Search for the cell housing the specified text and yield its (x, y) center coordinate. 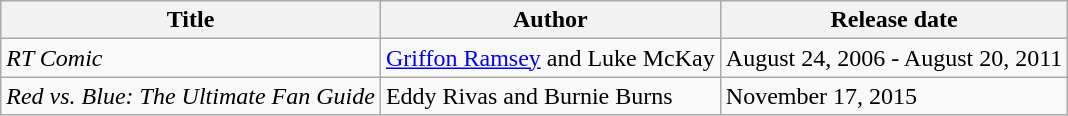
Eddy Rivas and Burnie Burns (550, 96)
November 17, 2015 (894, 96)
RT Comic (191, 58)
Title (191, 20)
Red vs. Blue: The Ultimate Fan Guide (191, 96)
Griffon Ramsey and Luke McKay (550, 58)
Author (550, 20)
August 24, 2006 - August 20, 2011 (894, 58)
Release date (894, 20)
